Return the (X, Y) coordinate for the center point of the cell that contains the specified text.  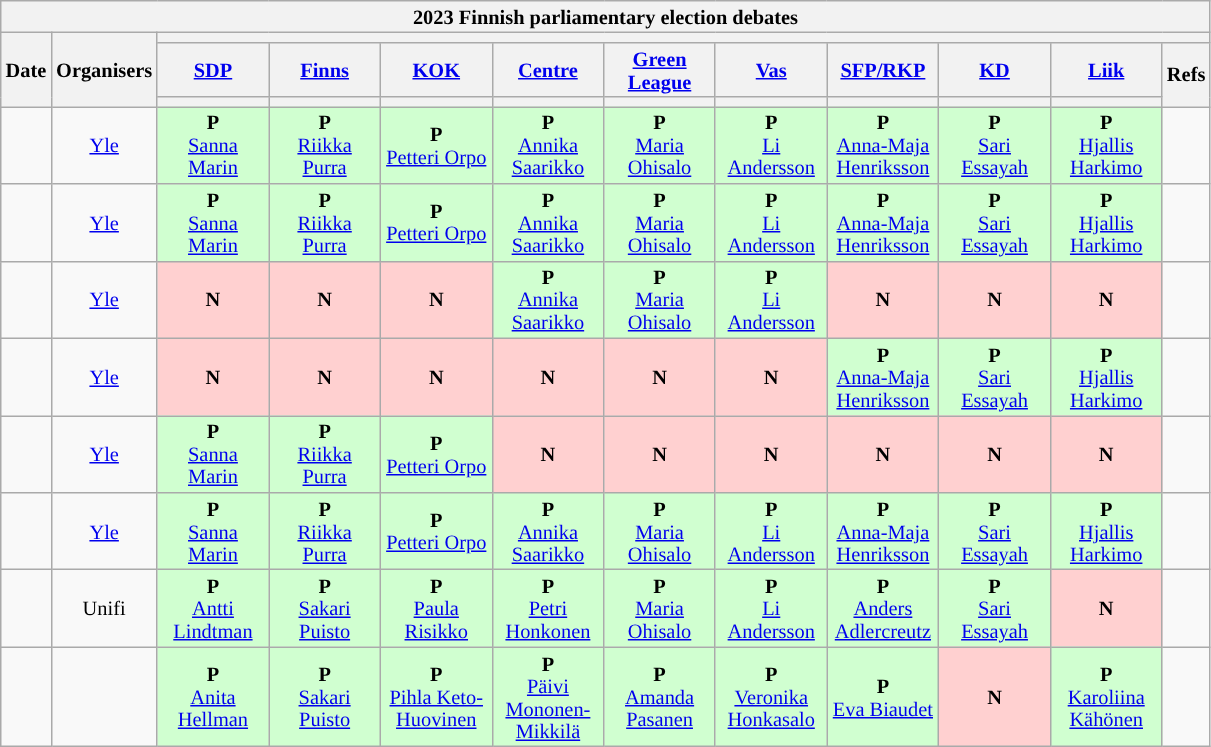
Vas (771, 70)
PPetri Honkonen (548, 608)
PPihla Keto-Huovinen (436, 697)
Liik (1106, 70)
KD (995, 70)
PAntti Lindtman (213, 608)
Finns (325, 70)
Unifi (104, 608)
2023 Finnish parliamentary election debates (606, 16)
PPäivi Mononen-Mikkilä (548, 697)
Refs (1186, 74)
Green League (660, 70)
PAnita Hellman (213, 697)
PPaula Risikko (436, 608)
PAnders Adlercreutz (883, 608)
SDP (213, 70)
PEva Biaudet (883, 697)
PVeronika Honkasalo (771, 697)
SFP/RKP (883, 70)
Centre (548, 70)
Organisers (104, 69)
Date (26, 69)
KOK (436, 70)
PAmanda Pasanen (660, 697)
PKaroliina Kähönen (1106, 697)
